Search for the cell housing the specified text and yield its (x, y) center coordinate. 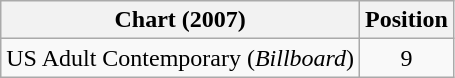
Chart (2007) (180, 20)
9 (407, 58)
Position (407, 20)
US Adult Contemporary (Billboard) (180, 58)
